Search for the cell housing the specified text and yield its (X, Y) center coordinate. 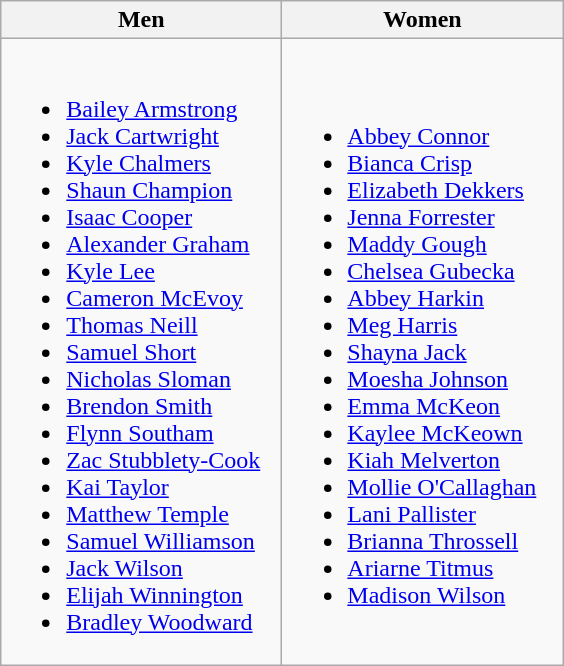
Men (142, 20)
Women (422, 20)
